Capture the cell that displays the provided text and extract its [x, y] central coordinate. 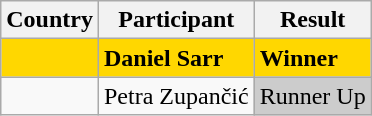
Result [312, 20]
Participant [176, 20]
Daniel Sarr [176, 58]
Petra Zupančić [176, 96]
Runner Up [312, 96]
Country [50, 20]
Winner [312, 58]
